Locate the cell with the specified text and output its (x, y) center coordinate. 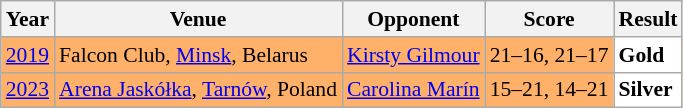
Silver (648, 90)
Venue (198, 19)
2019 (28, 55)
Arena Jaskółka, Tarnów, Poland (198, 90)
Result (648, 19)
Carolina Marín (414, 90)
Falcon Club, Minsk, Belarus (198, 55)
2023 (28, 90)
Kirsty Gilmour (414, 55)
15–21, 14–21 (550, 90)
Opponent (414, 19)
Gold (648, 55)
Year (28, 19)
Score (550, 19)
21–16, 21–17 (550, 55)
